Return the [x, y] coordinate for the center point of the cell that contains the specified text.  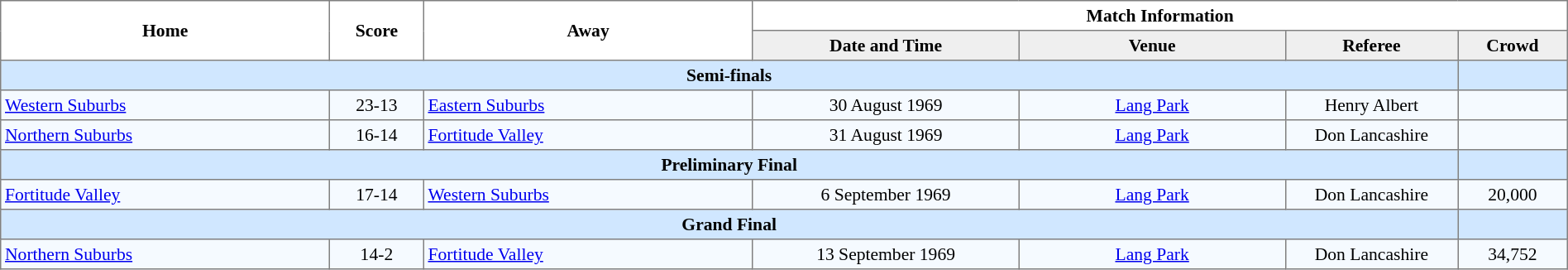
Date and Time [886, 46]
17-14 [377, 195]
Referee [1371, 46]
14-2 [377, 254]
Crowd [1513, 46]
Grand Final [729, 224]
Match Information [1159, 16]
23-13 [377, 105]
Home [165, 31]
20,000 [1513, 195]
6 September 1969 [886, 195]
Preliminary Final [729, 165]
Eastern Suburbs [588, 105]
16-14 [377, 135]
Venue [1152, 46]
31 August 1969 [886, 135]
Away [588, 31]
13 September 1969 [886, 254]
34,752 [1513, 254]
Henry Albert [1371, 105]
Semi-finals [729, 75]
Score [377, 31]
30 August 1969 [886, 105]
